Determine the [X, Y] coordinate at the center of the cell enclosing the given text.  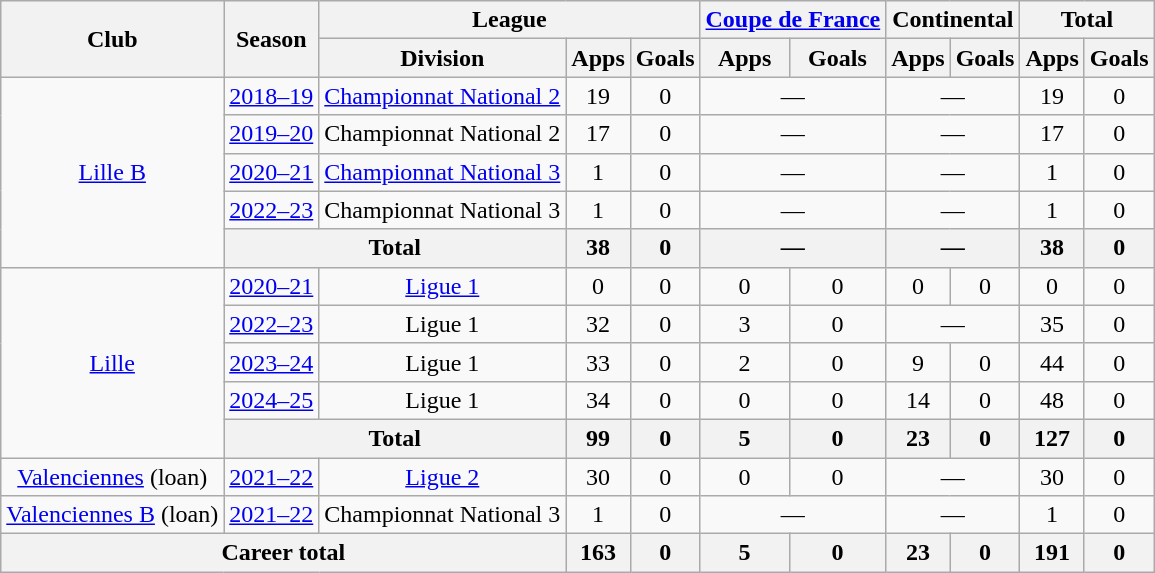
35 [1052, 324]
2024–25 [272, 400]
League [510, 20]
Valenciennes B (loan) [112, 515]
Division [442, 58]
Career total [284, 553]
9 [918, 362]
99 [598, 438]
191 [1052, 553]
34 [598, 400]
48 [1052, 400]
Continental [953, 20]
33 [598, 362]
14 [918, 400]
Lille B [112, 172]
Valenciennes (loan) [112, 477]
127 [1052, 438]
32 [598, 324]
163 [598, 553]
Club [112, 39]
Lille [112, 362]
2 [744, 362]
44 [1052, 362]
Coupe de France [793, 20]
2018–19 [272, 96]
Season [272, 39]
3 [744, 324]
2019–20 [272, 134]
2023–24 [272, 362]
Ligue 2 [442, 477]
